Extract the (X, Y) coordinate from the center of the cell holding the provided text.  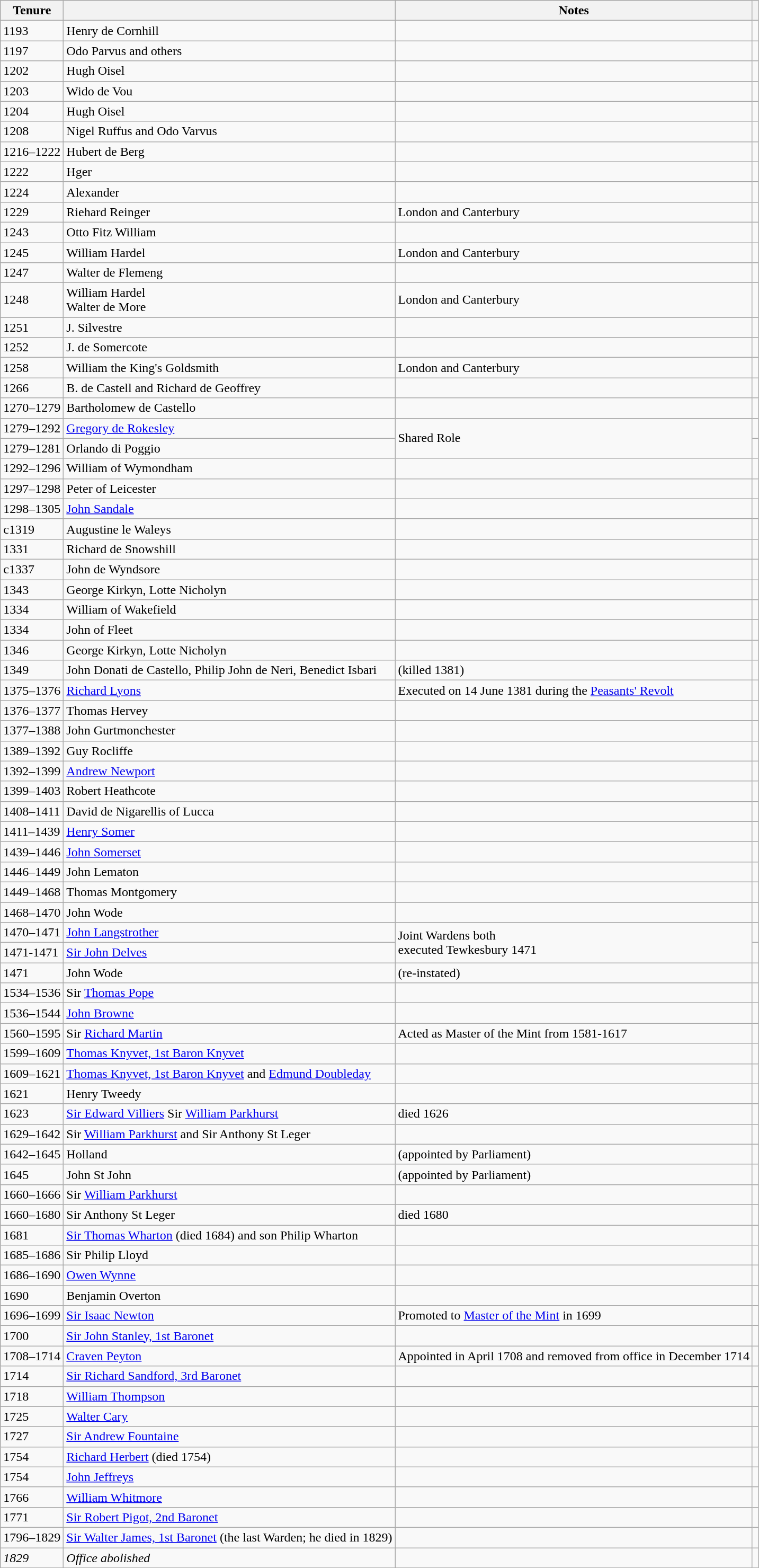
1208 (32, 131)
1266 (32, 388)
J. de Somercote (229, 348)
Craven Peyton (229, 1356)
Sir John Stanley, 1st Baronet (229, 1336)
Sir Philip Lloyd (229, 1255)
Odo Parvus and others (229, 51)
1245 (32, 253)
John Donati de Castello, Philip John de Neri, Benedict Isbari (229, 670)
1375–1376 (32, 690)
John de Wyndsore (229, 569)
1771 (32, 1517)
Sir Walter James, 1st Baronet (the last Warden; he died in 1829) (229, 1537)
1681 (32, 1235)
1392–1399 (32, 771)
Wido de Vou (229, 91)
1725 (32, 1416)
Richard Herbert (died 1754) (229, 1457)
Executed on 14 June 1381 during the Peasants' Revolt (574, 690)
Henry de Cornhill (229, 31)
1389–1392 (32, 751)
1468–1470 (32, 912)
died 1680 (574, 1215)
William Whitmore (229, 1497)
Riehard Reinger (229, 212)
c1319 (32, 529)
1714 (32, 1376)
William Hardel (229, 253)
William of Wakefield (229, 610)
Sir William Parkhurst and Sir Anthony St Leger (229, 1134)
1376–1377 (32, 711)
David de Nigarellis of Lucca (229, 811)
Bartholomew de Castello (229, 408)
1411–1439 (32, 831)
Sir Andrew Fountaine (229, 1437)
Office abolished (229, 1557)
Thomas Montgomery (229, 892)
Holland (229, 1154)
Sir William Parkhurst (229, 1194)
Sir Anthony St Leger (229, 1215)
John Somerset (229, 852)
1399–1403 (32, 791)
1279–1292 (32, 428)
1660–1666 (32, 1194)
1252 (32, 348)
Owen Wynne (229, 1275)
1243 (32, 232)
Sir Edward Villiers Sir William Parkhurst (229, 1114)
William the King's Goldsmith (229, 368)
John Lematon (229, 872)
1216–1222 (32, 152)
Otto Fitz William (229, 232)
1470–1471 (32, 933)
1346 (32, 650)
1298–1305 (32, 509)
Tenure (32, 11)
Peter of Leicester (229, 489)
1536–1544 (32, 1013)
1446–1449 (32, 872)
Richard de Snowshill (229, 549)
Augustine le Waleys (229, 529)
1696–1699 (32, 1316)
Sir Richard Sandford, 3rd Baronet (229, 1376)
1270–1279 (32, 408)
1599–1609 (32, 1053)
Thomas Knyvet, 1st Baron Knyvet (229, 1053)
William of Wymondham (229, 468)
Hubert de Berg (229, 152)
John Langstrother (229, 933)
Richard Lyons (229, 690)
died 1626 (574, 1114)
1202 (32, 71)
1449–1468 (32, 892)
Appointed in April 1708 and removed from office in December 1714 (574, 1356)
Sir Thomas Wharton (died 1684) and son Philip Wharton (229, 1235)
(re-instated) (574, 973)
1377–1388 (32, 731)
Henry Somer (229, 831)
1258 (32, 368)
1766 (32, 1497)
1229 (32, 212)
1343 (32, 590)
1629–1642 (32, 1134)
William Thompson (229, 1396)
1251 (32, 327)
Walter de Flemeng (229, 273)
1222 (32, 172)
Shared Role (574, 438)
Sir Richard Martin (229, 1033)
1248 (32, 300)
1331 (32, 549)
Robert Heathcote (229, 791)
John Browne (229, 1013)
Notes (574, 11)
1685–1686 (32, 1255)
1471-1471 (32, 953)
Sir Thomas Pope (229, 993)
1727 (32, 1437)
1708–1714 (32, 1356)
B. de Castell and Richard de Geoffrey (229, 388)
1197 (32, 51)
1203 (32, 91)
Thomas Knyvet, 1st Baron Knyvet and Edmund Doubleday (229, 1074)
1204 (32, 111)
Joint Wardens bothexecuted Tewkesbury 1471 (574, 943)
John Gurtmonchester (229, 731)
(killed 1381) (574, 670)
John of Fleet (229, 630)
John St John (229, 1174)
Nigel Ruffus and Odo Varvus (229, 131)
Andrew Newport (229, 771)
John Jeffreys (229, 1477)
Gregory de Rokesley (229, 428)
Alexander (229, 192)
J. Silvestre (229, 327)
1247 (32, 273)
1621 (32, 1094)
1471 (32, 973)
Promoted to Master of the Mint in 1699 (574, 1316)
1623 (32, 1114)
Orlando di Poggio (229, 448)
Sir Isaac Newton (229, 1316)
John Sandale (229, 509)
1439–1446 (32, 852)
1660–1680 (32, 1215)
Hger (229, 172)
1700 (32, 1336)
1534–1536 (32, 993)
Benjamin Overton (229, 1296)
1349 (32, 670)
Sir Robert Pigot, 2nd Baronet (229, 1517)
Acted as Master of the Mint from 1581-1617 (574, 1033)
1718 (32, 1396)
1292–1296 (32, 468)
Walter Cary (229, 1416)
1224 (32, 192)
1690 (32, 1296)
1829 (32, 1557)
1408–1411 (32, 811)
1796–1829 (32, 1537)
William HardelWalter de More (229, 300)
Thomas Hervey (229, 711)
1297–1298 (32, 489)
c1337 (32, 569)
1686–1690 (32, 1275)
1560–1595 (32, 1033)
1279–1281 (32, 448)
1642–1645 (32, 1154)
1193 (32, 31)
Guy Rocliffe (229, 751)
1609–1621 (32, 1074)
Sir John Delves (229, 953)
Henry Tweedy (229, 1094)
1645 (32, 1174)
